Determine the (X, Y) coordinate at the center of the cell enclosing the given text.  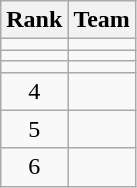
5 (34, 129)
Rank (34, 20)
6 (34, 167)
4 (34, 91)
Team (102, 20)
